Find where the given text appears and provide that cell's center as (X, Y) coordinate. 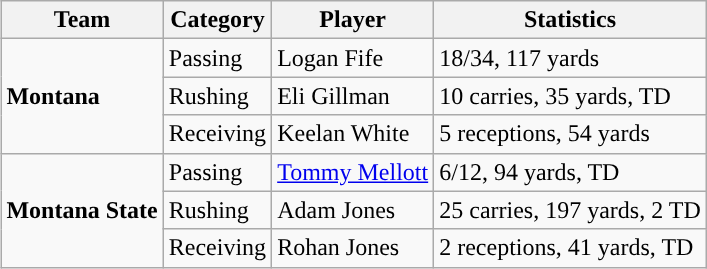
Rohan Jones (353, 248)
2 receptions, 41 yards, TD (570, 248)
Montana (82, 96)
Team (82, 20)
25 carries, 197 yards, 2 TD (570, 210)
10 carries, 35 yards, TD (570, 96)
Eli Gillman (353, 96)
Logan Fife (353, 58)
Statistics (570, 20)
18/34, 117 yards (570, 58)
Adam Jones (353, 210)
Player (353, 20)
Montana State (82, 210)
6/12, 94 yards, TD (570, 172)
5 receptions, 54 yards (570, 134)
Tommy Mellott (353, 172)
Category (217, 20)
Keelan White (353, 134)
